Return [X, Y] of the center of cell containing provided text 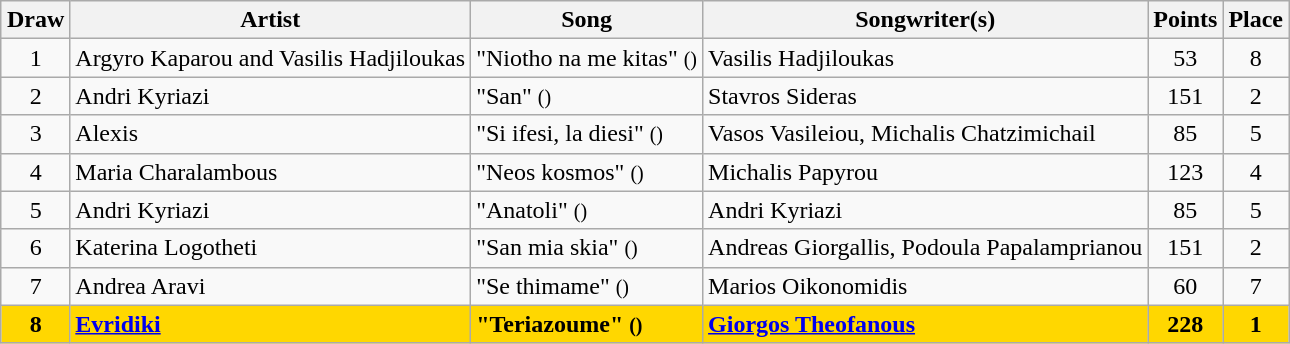
Giorgos Theofanous [926, 324]
"San mia skia" () [587, 248]
Katerina Logotheti [270, 248]
Song [587, 20]
3 [35, 134]
Argyro Kaparou and Vasilis Hadjiloukas [270, 58]
Evridiki [270, 324]
Stavros Sideras [926, 96]
Draw [35, 20]
123 [1186, 172]
"Niotho na me kitas" () [587, 58]
"Si ifesi, la diesi" () [587, 134]
Andrea Aravi [270, 286]
60 [1186, 286]
53 [1186, 58]
"San" () [587, 96]
"Se thimame" () [587, 286]
Vasos Vasileiou, Michalis Chatzimichail [926, 134]
Marios Oikonomidis [926, 286]
"Neos kosmos" () [587, 172]
"Anatoli" () [587, 210]
Place [1256, 20]
228 [1186, 324]
Vasilis Hadjiloukas [926, 58]
Points [1186, 20]
Maria Charalambous [270, 172]
Artist [270, 20]
Andreas Giorgallis, Podoula Papalamprianou [926, 248]
"Teriazoume" () [587, 324]
6 [35, 248]
Alexis [270, 134]
Michalis Papyrou [926, 172]
Songwriter(s) [926, 20]
